Detect which cell encompasses the target text, then output its (x, y) center coordinate. 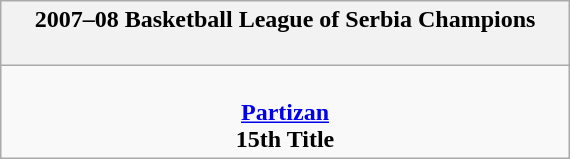
2007–08 Basketball League of Serbia Champions (284, 34)
Partizan15th Title (284, 112)
